Capture the cell that displays the provided text and extract its [x, y] central coordinate. 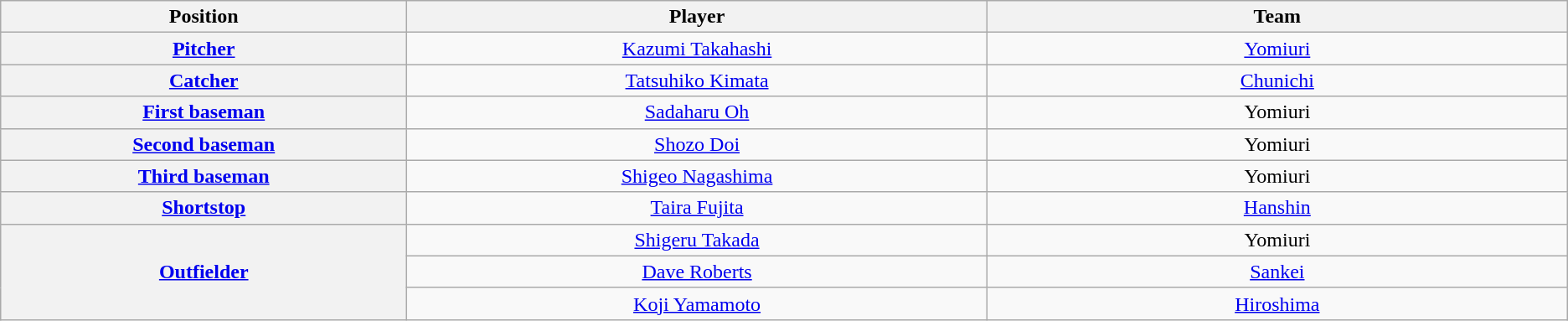
Second baseman [204, 144]
Position [204, 17]
First baseman [204, 112]
Third baseman [204, 176]
Team [1277, 17]
Outfielder [204, 272]
Hiroshima [1277, 303]
Pitcher [204, 49]
Player [697, 17]
Shozo Doi [697, 144]
Kazumi Takahashi [697, 49]
Shortstop [204, 208]
Catcher [204, 80]
Taira Fujita [697, 208]
Koji Yamamoto [697, 303]
Sankei [1277, 272]
Hanshin [1277, 208]
Shigeo Nagashima [697, 176]
Chunichi [1277, 80]
Shigeru Takada [697, 240]
Sadaharu Oh [697, 112]
Dave Roberts [697, 272]
Tatsuhiko Kimata [697, 80]
